Pinpoint the cell where the given text exists, returning its [X, Y] midpoint coordinate. 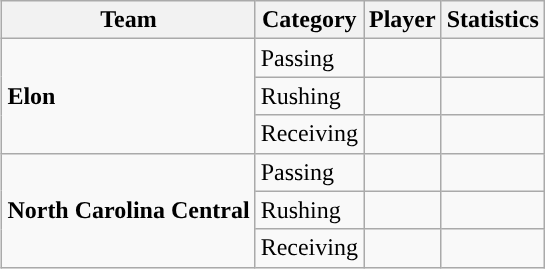
Category [309, 20]
Player [403, 20]
Elon [128, 96]
Team [128, 20]
Statistics [492, 20]
North Carolina Central [128, 210]
